Extract the [X, Y] coordinate from the center of the cell holding the provided text.  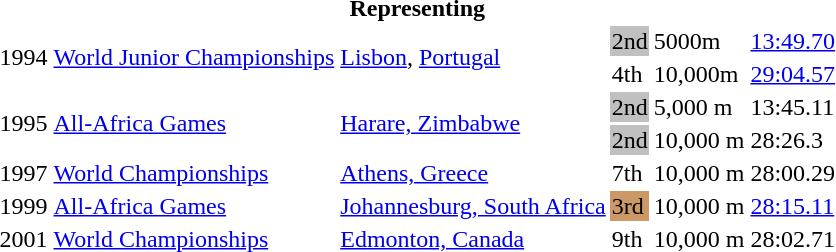
Harare, Zimbabwe [474, 124]
5,000 m [699, 107]
7th [630, 173]
10,000m [699, 74]
5000m [699, 41]
Athens, Greece [474, 173]
World Junior Championships [194, 58]
Lisbon, Portugal [474, 58]
World Championships [194, 173]
3rd [630, 206]
4th [630, 74]
Johannesburg, South Africa [474, 206]
